Output the [x, y] coordinate of the center of the cell containing the given text.  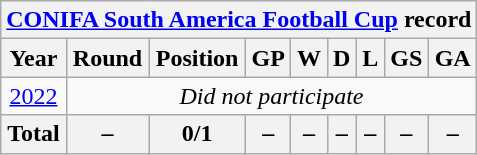
Did not participate [272, 96]
L [370, 58]
GP [268, 58]
2022 [34, 96]
W [309, 58]
Year [34, 58]
Round [108, 58]
Total [34, 134]
GS [406, 58]
D [342, 58]
0/1 [197, 134]
Position [197, 58]
GA [452, 58]
CONIFA South America Football Cup record [239, 20]
